Return the [x, y] coordinate for the center point of the cell that contains the specified text.  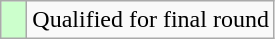
Qualified for final round [151, 20]
